Find where the given text appears and provide that cell's center as (X, Y) coordinate. 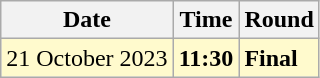
21 October 2023 (87, 58)
Round (279, 20)
11:30 (206, 58)
Final (279, 58)
Date (87, 20)
Time (206, 20)
